Determine the [x, y] coordinate at the center of the cell enclosing the given text.  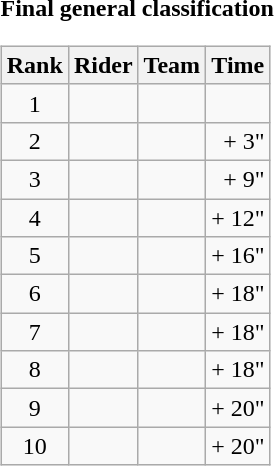
+ 3" [238, 141]
8 [34, 370]
6 [34, 294]
+ 12" [238, 217]
4 [34, 217]
Rank [34, 65]
10 [34, 446]
7 [34, 332]
5 [34, 256]
Time [238, 65]
Team [172, 65]
9 [34, 408]
Rider [103, 65]
+ 9" [238, 179]
3 [34, 179]
1 [34, 103]
2 [34, 141]
+ 16" [238, 256]
